Detect which cell encompasses the target text, then output its [x, y] center coordinate. 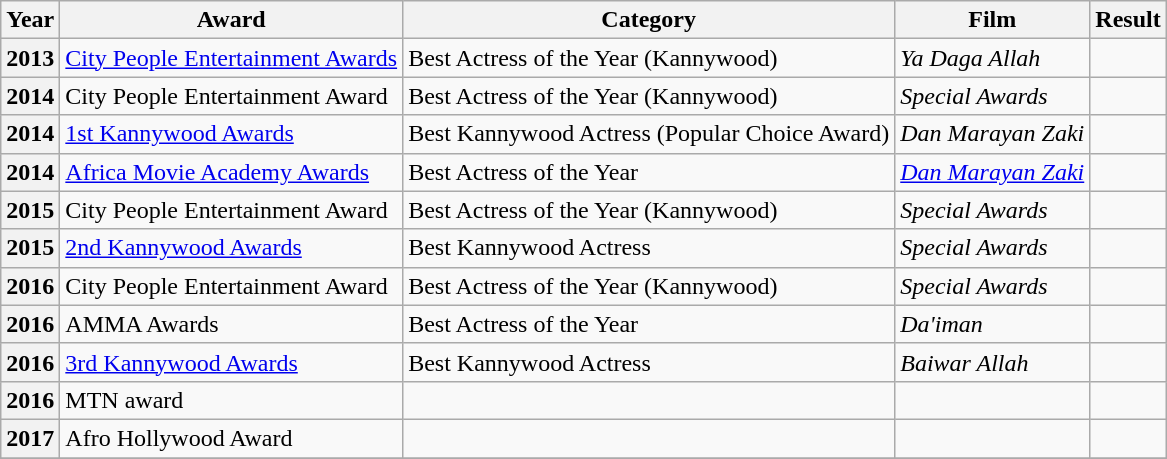
3rd Kannywood Awards [232, 362]
2013 [30, 58]
Baiwar Allah [992, 362]
Africa Movie Academy Awards [232, 172]
2017 [30, 438]
Category [649, 20]
City People Entertainment Awards [232, 58]
Result [1128, 20]
Best Kannywood Actress (Popular Choice Award) [649, 134]
Ya Daga Allah [992, 58]
2nd Kannywood Awards [232, 248]
Da'iman [992, 324]
Award [232, 20]
MTN award [232, 400]
Year [30, 20]
1st Kannywood Awards [232, 134]
AMMA Awards [232, 324]
Afro Hollywood Award [232, 438]
Film [992, 20]
